Locate the cell with the specified text and output its (X, Y) center coordinate. 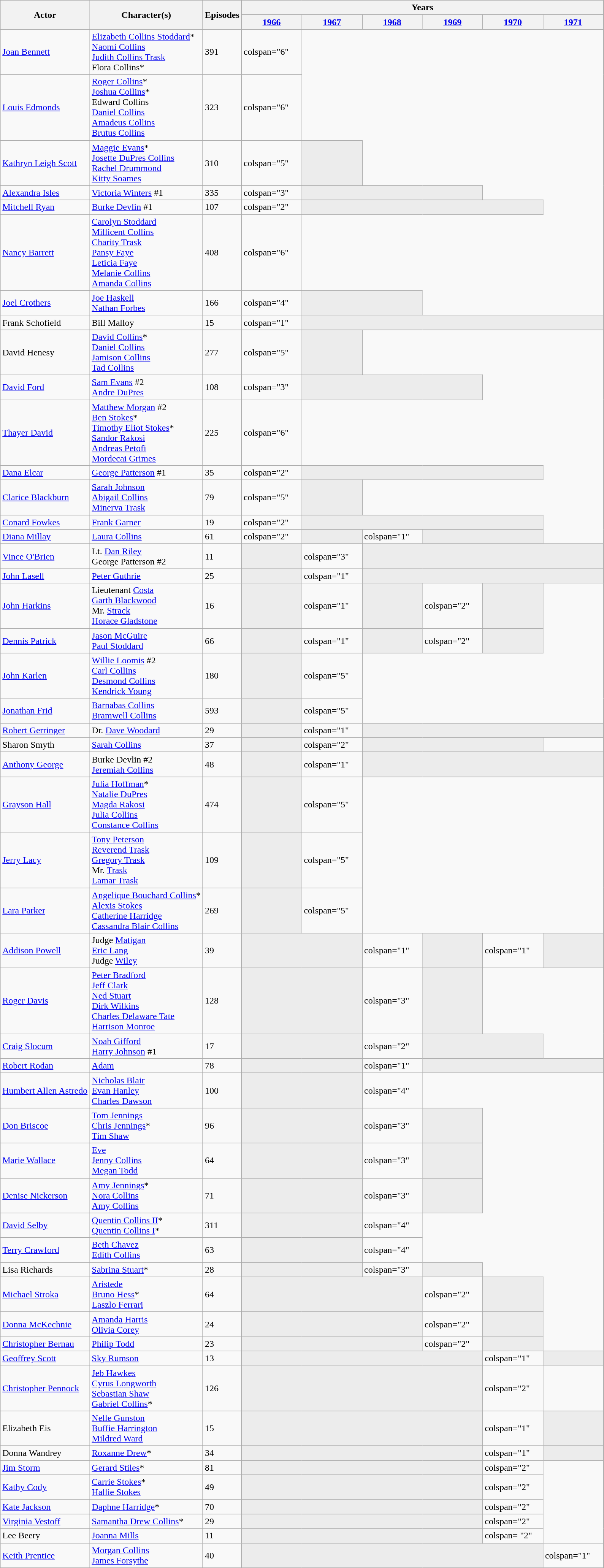
Dana Elcar (45, 473)
Jonathan Frid (45, 711)
109 (222, 860)
Years (422, 8)
269 (222, 911)
Maggie Evans*Josette DuPres CollinsRachel DrummondKitty Soames (146, 163)
126 (222, 1388)
277 (222, 352)
28 (222, 1270)
79 (222, 498)
Sam Evans #2 Andre DuPres (146, 387)
Jeb HawkesCyrus LongworthSebastian ShawGabriel Collins* (146, 1388)
Dr. Dave Woodard (146, 730)
19 (222, 522)
78 (222, 1066)
Nancy Barrett (45, 252)
Kate Jackson (45, 1507)
Frank Schofield (45, 322)
David Collins*Daniel CollinsJamison CollinsTad Collins (146, 352)
Matthew Morgan #2 Ben Stokes*Timothy Eliot Stokes*Sandor RakosiAndreas PetofiMordecai Grimes (146, 433)
Lee Beery (45, 1536)
1970 (513, 22)
Morgan CollinsJames Forsythe (146, 1555)
Carolyn StoddardMillicent CollinsCharity TraskPansy FayeLeticia FayeMelanie CollinsAmanda Collins (146, 252)
24 (222, 1324)
Episodes (222, 15)
1971 (573, 22)
70 (222, 1507)
16 (222, 606)
Sarah JohnsonAbigail CollinsMinerva Trask (146, 498)
Daphne Harridge* (146, 1507)
66 (222, 641)
Nelle GunstonBuffie HarringtonMildred Ward (146, 1428)
310 (222, 163)
107 (222, 207)
35 (222, 473)
Grayson Hall (45, 804)
John Harkins (45, 606)
Sharon Smyth (45, 745)
Joan Bennett (45, 52)
John Lasell (45, 576)
David Ford (45, 387)
Peter BradfordJeff ClarkNed StuartDirk WilkinsCharles Delaware TateHarrison Monroe (146, 1001)
Michael Stroka (45, 1294)
61 (222, 537)
Character(s) (146, 15)
Lieutenant CostaGarth BlackwoodMr. StrackHorace Gladstone (146, 606)
Samantha Drew Collins* (146, 1521)
Bill Malloy (146, 322)
Virginia Vestoff (45, 1521)
40 (222, 1555)
Lt. Dan RileyGeorge Patterson #2 (146, 556)
Jason McGuirePaul Stoddard (146, 641)
Adam (146, 1066)
225 (222, 433)
128 (222, 1001)
1967 (332, 22)
Sabrina Stuart* (146, 1270)
48 (222, 764)
Actor (45, 15)
AristedeBruno Hess*Laszlo Ferrari (146, 1294)
EveJenny CollinsMegan Todd (146, 1161)
Denise Nickerson (45, 1195)
391 (222, 52)
Sarah Collins (146, 745)
Lara Parker (45, 911)
Burke Devlin #1 (146, 207)
Elizabeth Collins Stoddard*Naomi CollinsJudith Collins TraskFlora Collins* (146, 52)
Burke Devlin #2Jeremiah Collins (146, 764)
Kathryn Leigh Scott (45, 163)
Lisa Richards (45, 1270)
Tony PetersonReverend TraskGregory TraskMr. TraskLamar Trask (146, 860)
Amanda HarrisOlivia Corey (146, 1324)
Christopher Bernau (45, 1344)
Geoffrey Scott (45, 1358)
34 (222, 1453)
Jerry Lacy (45, 860)
Roxanne Drew* (146, 1453)
25 (222, 576)
Don Briscoe (45, 1126)
Robert Rodan (45, 1066)
Judge MatiganEric LangJudge Wiley (146, 951)
Barnabas CollinsBramwell Collins (146, 711)
39 (222, 951)
Diana Millay (45, 537)
Beth ChavezEdith Collins (146, 1250)
Donna Wandrey (45, 1453)
Joel Crothers (45, 303)
Angelique Bouchard Collins*Alexis StokesCatherine HarridgeCassandra Blair Collins (146, 911)
Victoria Winters #1 (146, 193)
335 (222, 193)
Terry Crawford (45, 1250)
1968 (392, 22)
Mitchell Ryan (45, 207)
colspan= "2" (513, 1536)
Robert Gerringer (45, 730)
Frank Garner (146, 522)
96 (222, 1126)
Alexandra Isles (45, 193)
Craig Slocum (45, 1046)
166 (222, 303)
Jim Storm (45, 1468)
108 (222, 387)
Humbert Allen Astredo (45, 1091)
Noah GiffordHarry Johnson #1 (146, 1046)
Peter Guthrie (146, 576)
Donna McKechnie (45, 1324)
Roger Davis (45, 1001)
Addison Powell (45, 951)
180 (222, 676)
23 (222, 1344)
Laura Collins (146, 537)
1969 (452, 22)
Julia Hoffman*Natalie DuPresMagda RakosiJulia CollinsConstance Collins (146, 804)
John Karlen (45, 676)
David Henesy (45, 352)
Dennis Patrick (45, 641)
Conard Fowkes (45, 522)
Willie Loomis #2 Carl CollinsDesmond CollinsKendrick Young (146, 676)
100 (222, 1091)
63 (222, 1250)
Philip Todd (146, 1344)
Tom JenningsChris Jennings*Tim Shaw (146, 1126)
593 (222, 711)
37 (222, 745)
49 (222, 1487)
George Patterson #1 (146, 473)
Vince O'Brien (45, 556)
Sky Rumson (146, 1358)
Christopher Pennock (45, 1388)
Elizabeth Eis (45, 1428)
17 (222, 1046)
323 (222, 107)
Joanna Mills (146, 1536)
Quentin Collins II*Quentin Collins I* (146, 1226)
81 (222, 1468)
Thayer David (45, 433)
Nicholas BlairEvan HanleyCharles Dawson (146, 1091)
Roger Collins*Joshua Collins*Edward CollinsDaniel CollinsAmadeus CollinsBrutus Collins (146, 107)
Kathy Cody (45, 1487)
13 (222, 1358)
Louis Edmonds (45, 107)
408 (222, 252)
David Selby (45, 1226)
Joe HaskellNathan Forbes (146, 303)
1966 (271, 22)
Clarice Blackburn (45, 498)
311 (222, 1226)
474 (222, 804)
Amy Jennings*Nora CollinsAmy Collins (146, 1195)
Keith Prentice (45, 1555)
Anthony George (45, 764)
Gerard Stiles* (146, 1468)
Marie Wallace (45, 1161)
Carrie Stokes*Hallie Stokes (146, 1487)
71 (222, 1195)
